Determine the [x, y] coordinate at the center of the cell enclosing the given text.  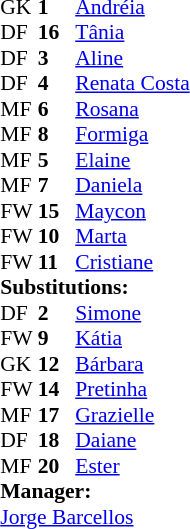
Renata Costa [132, 83]
17 [57, 415]
Ester [132, 466]
Substitutions: [95, 287]
GK [19, 364]
Rosana [132, 109]
Maycon [132, 211]
15 [57, 211]
10 [57, 237]
9 [57, 339]
Cristiane [132, 262]
8 [57, 135]
Daiane [132, 441]
18 [57, 441]
Tânia [132, 33]
6 [57, 109]
4 [57, 83]
Bárbara [132, 364]
Formiga [132, 135]
Marta [132, 237]
14 [57, 389]
3 [57, 58]
20 [57, 466]
7 [57, 185]
Daniela [132, 185]
Grazielle [132, 415]
16 [57, 33]
Aline [132, 58]
11 [57, 262]
Simone [132, 313]
Elaine [132, 160]
Pretinha [132, 389]
2 [57, 313]
12 [57, 364]
5 [57, 160]
Manager: [95, 491]
Kátia [132, 339]
